Scan for the cell matching the given text and deliver its (X, Y) coordinate at center. 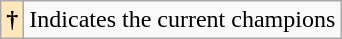
† (12, 20)
Indicates the current champions (182, 20)
